For the text-containing cell, return its midpoint in (X, Y) coordinate format. 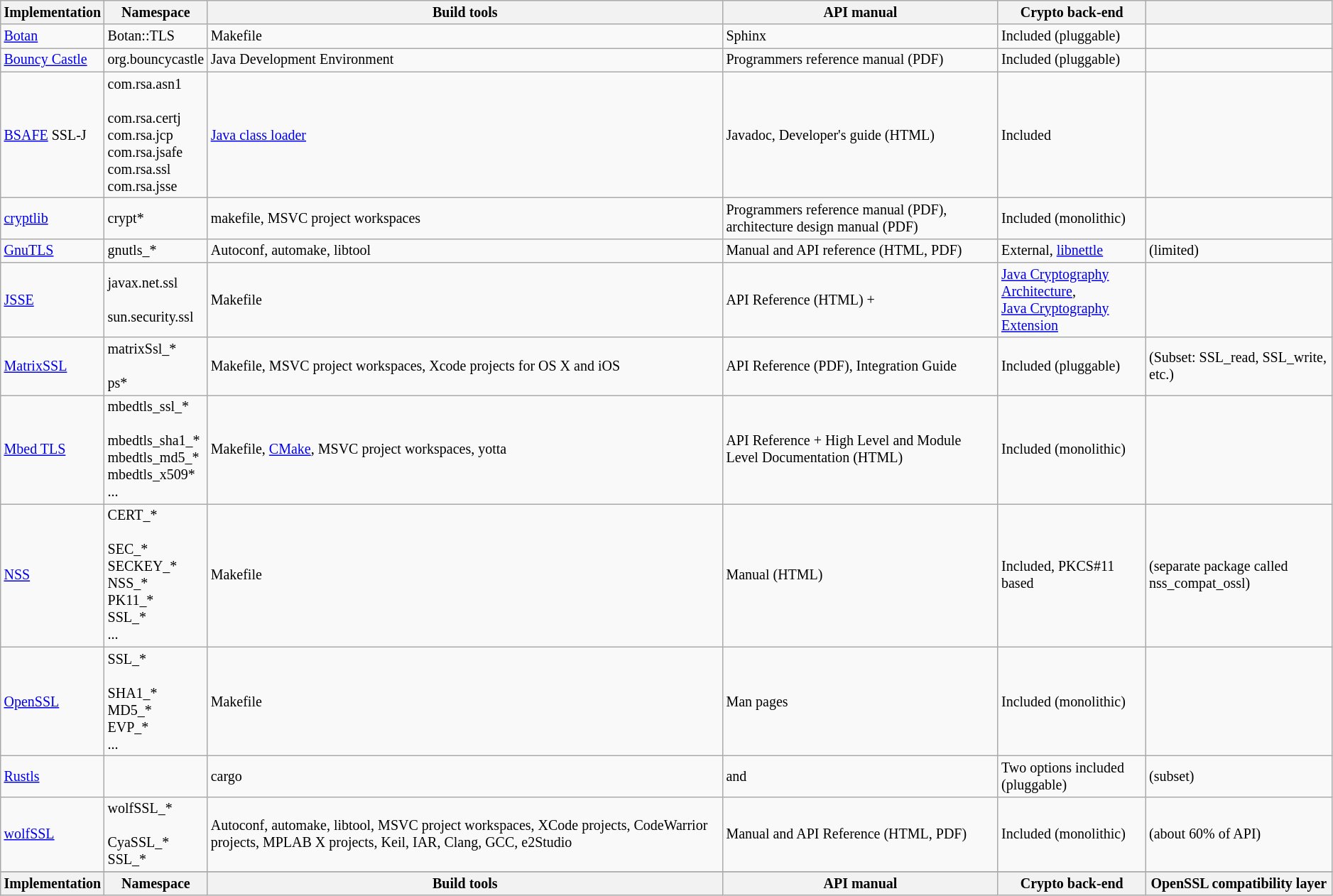
Javadoc, Developer's guide (HTML) (861, 135)
and (861, 777)
wolfSSL (53, 835)
Makefile, MSVC project workspaces, Xcode projects for OS X and iOS (465, 366)
Autoconf, automake, libtool, MSVC project workspaces, XCode projects, CodeWarrior projects, MPLAB X projects, Keil, IAR, Clang, GCC, e2Studio (465, 835)
Rustls (53, 777)
Manual and API reference (HTML, PDF) (861, 250)
Autoconf, automake, libtool (465, 250)
com.rsa.asn1com.rsa.certj com.rsa.jcp com.rsa.jsafe com.rsa.ssl com.rsa.jsse (156, 135)
Included, PKCS#11 based (1072, 575)
Programmers reference manual (PDF), architecture design manual (PDF) (861, 219)
wolfSSL_*CyaSSL_* SSL_* (156, 835)
Botan (53, 37)
matrixSsl_*ps* (156, 366)
API Reference + High Level and Module Level Documentation (HTML) (861, 450)
External, libnettle (1072, 250)
GnuTLS (53, 250)
Programmers reference manual (PDF) (861, 60)
Man pages (861, 701)
Java Cryptography Architecture,Java Cryptography Extension (1072, 300)
Botan::TLS (156, 37)
(about 60% of API) (1239, 835)
Makefile, CMake, MSVC project workspaces, yotta (465, 450)
cryptlib (53, 219)
Sphinx (861, 37)
(separate package called nss_compat_ossl) (1239, 575)
Two options included (pluggable) (1072, 777)
MatrixSSL (53, 366)
CERT_*SEC_* SECKEY_* NSS_* PK11_* SSL_* ... (156, 575)
(subset) (1239, 777)
Manual (HTML) (861, 575)
crypt* (156, 219)
OpenSSL compatibility layer (1239, 883)
SSL_*SHA1_* MD5_* EVP_* ... (156, 701)
gnutls_* (156, 250)
(Subset: SSL_read, SSL_write, etc.) (1239, 366)
cargo (465, 777)
Bouncy Castle (53, 60)
OpenSSL (53, 701)
BSAFE SSL-J (53, 135)
API Reference (HTML) + (861, 300)
org.bouncycastle (156, 60)
makefile, MSVC project workspaces (465, 219)
Java Development Environment (465, 60)
javax.net.sslsun.security.ssl (156, 300)
Manual and API Reference (HTML, PDF) (861, 835)
API Reference (PDF), Integration Guide (861, 366)
Mbed TLS (53, 450)
(limited) (1239, 250)
Included (1072, 135)
Java class loader (465, 135)
NSS (53, 575)
JSSE (53, 300)
mbedtls_ssl_*mbedtls_sha1_* mbedtls_md5_* mbedtls_x509* ... (156, 450)
